Output the [X, Y] coordinate of the center of the cell containing the given text.  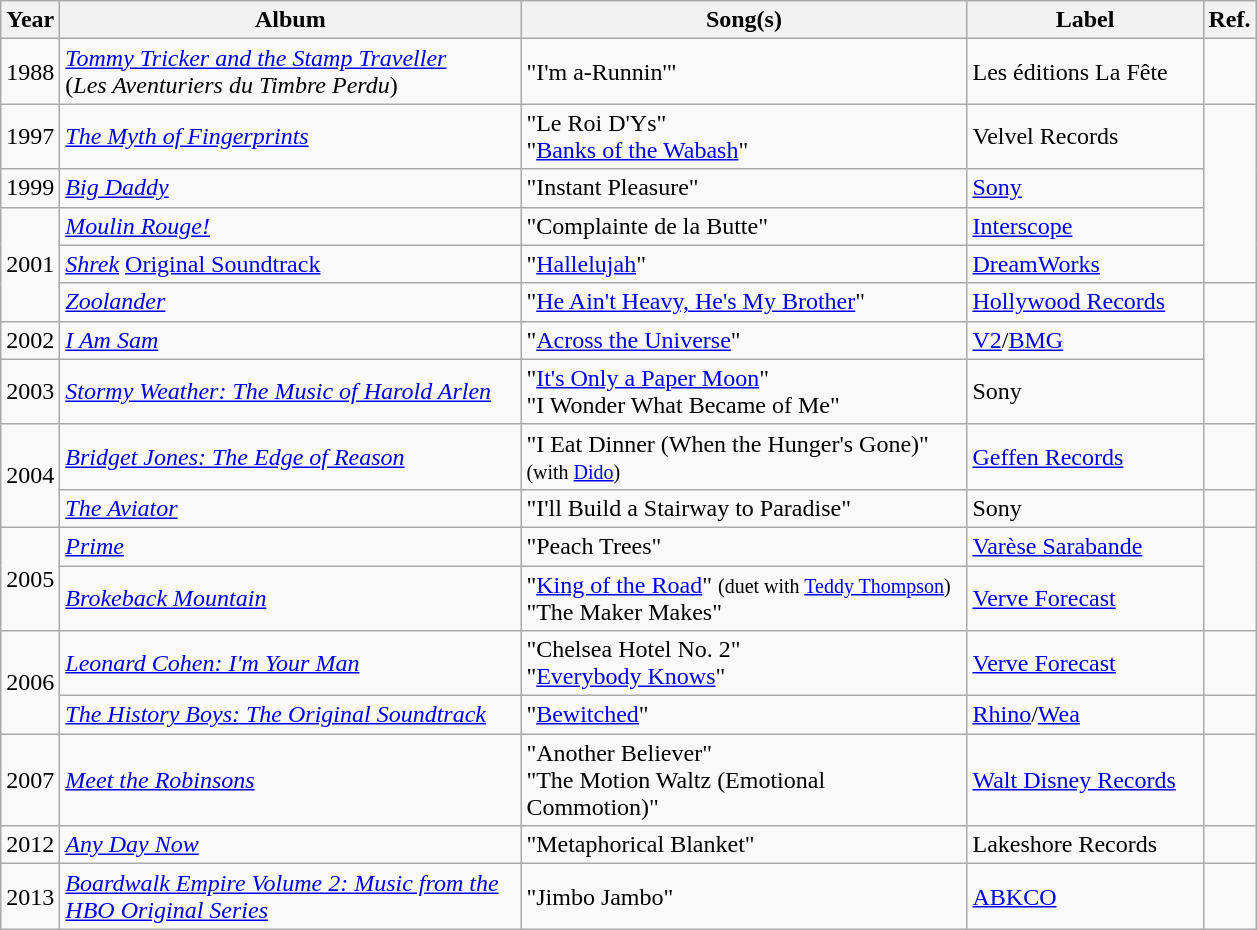
Tommy Tricker and the Stamp Traveller (Les Aventuriers du Timbre Perdu) [290, 72]
"Metaphorical Blanket" [744, 845]
Big Daddy [290, 188]
1997 [30, 136]
The History Boys: The Original Soundtrack [290, 715]
2001 [30, 264]
Any Day Now [290, 845]
Varèse Sarabande [1085, 546]
"It's Only a Paper Moon""I Wonder What Became of Me" [744, 392]
Shrek Original Soundtrack [290, 264]
ABKCO [1085, 896]
Bridget Jones: The Edge of Reason [290, 456]
Meet the Robinsons [290, 780]
2013 [30, 896]
"Another Believer""The Motion Waltz (Emotional Commotion)" [744, 780]
"Bewitched" [744, 715]
The Myth of Fingerprints [290, 136]
DreamWorks [1085, 264]
2004 [30, 476]
"Peach Trees" [744, 546]
"Complainte de la Butte" [744, 226]
"I Eat Dinner (When the Hunger's Gone)" (with Dido) [744, 456]
2007 [30, 780]
"He Ain't Heavy, He's My Brother" [744, 302]
"I'm a-Runnin'" [744, 72]
Prime [290, 546]
1999 [30, 188]
Year [30, 20]
2012 [30, 845]
Zoolander [290, 302]
Boardwalk Empire Volume 2: Music from the HBO Original Series [290, 896]
2003 [30, 392]
Lakeshore Records [1085, 845]
I Am Sam [290, 340]
Song(s) [744, 20]
"I'll Build a Stairway to Paradise" [744, 508]
Walt Disney Records [1085, 780]
"Chelsea Hotel No. 2""Everybody Knows" [744, 664]
"Hallelujah" [744, 264]
2006 [30, 682]
2002 [30, 340]
Brokeback Mountain [290, 598]
Stormy Weather: The Music of Harold Arlen [290, 392]
Ref. [1230, 20]
1988 [30, 72]
Les éditions La Fête [1085, 72]
2005 [30, 578]
Geffen Records [1085, 456]
"King of the Road" (duet with Teddy Thompson)"The Maker Makes" [744, 598]
Moulin Rouge! [290, 226]
"Across the Universe" [744, 340]
Rhino/Wea [1085, 715]
"Le Roi D'Ys" "Banks of the Wabash" [744, 136]
Label [1085, 20]
Leonard Cohen: I'm Your Man [290, 664]
Album [290, 20]
Hollywood Records [1085, 302]
Interscope [1085, 226]
The Aviator [290, 508]
V2/BMG [1085, 340]
Velvel Records [1085, 136]
"Jimbo Jambo" [744, 896]
"Instant Pleasure" [744, 188]
